Detect which cell encompasses the target text, then output its [x, y] center coordinate. 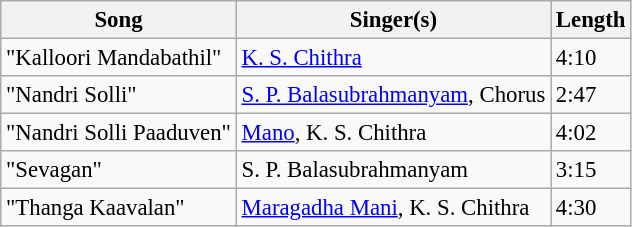
4:30 [591, 208]
4:02 [591, 133]
4:10 [591, 58]
2:47 [591, 95]
3:15 [591, 170]
"Nandri Solli" [118, 95]
"Nandri Solli Paaduven" [118, 133]
"Sevagan" [118, 170]
"Thanga Kaavalan" [118, 208]
Singer(s) [393, 20]
S. P. Balasubrahmanyam [393, 170]
Maragadha Mani, K. S. Chithra [393, 208]
Song [118, 20]
K. S. Chithra [393, 58]
Length [591, 20]
"Kalloori Mandabathil" [118, 58]
Mano, K. S. Chithra [393, 133]
S. P. Balasubrahmanyam, Chorus [393, 95]
